Provide the [X, Y] coordinate of the cell's center where the given text is located.  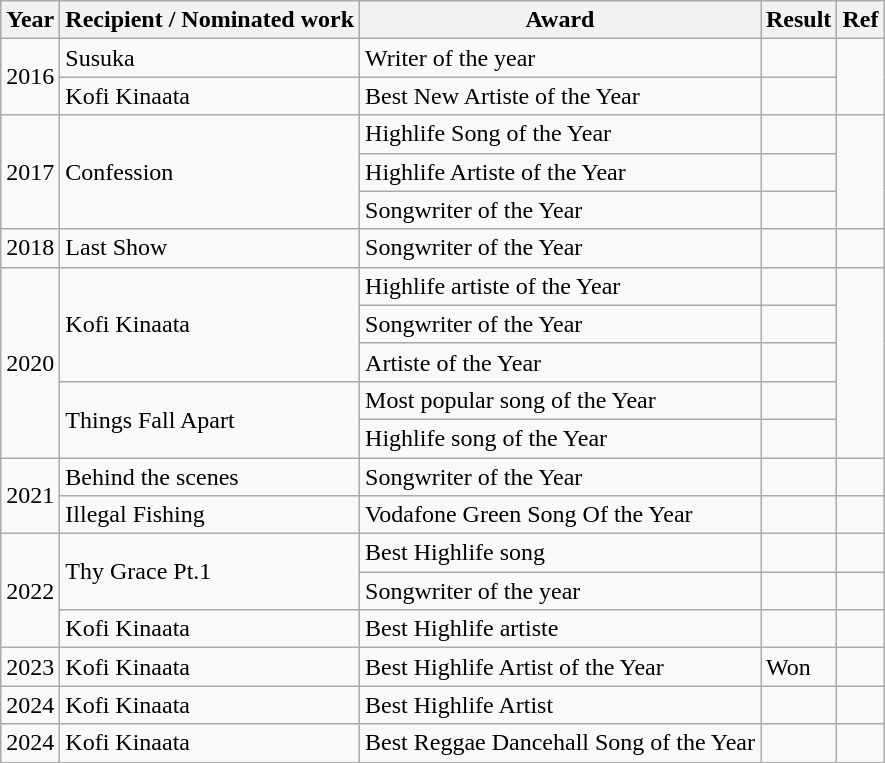
Highlife artiste of the Year [560, 286]
Result [798, 20]
Highlife Artiste of the Year [560, 172]
Things Fall Apart [210, 419]
Thy Grace Pt.1 [210, 572]
Year [30, 20]
Susuka [210, 58]
Artiste of the Year [560, 362]
Behind the scenes [210, 477]
2018 [30, 248]
Best Reggae Dancehall Song of the Year [560, 743]
Recipient / Nominated work [210, 20]
2022 [30, 591]
Best New Artiste of the Year [560, 96]
Best Highlife Artist [560, 705]
Best Highlife song [560, 553]
Last Show [210, 248]
Vodafone Green Song Of the Year [560, 515]
Confession [210, 172]
Best Highlife Artist of the Year [560, 667]
Won [798, 667]
Illegal Fishing [210, 515]
2016 [30, 77]
2021 [30, 496]
Best Highlife artiste [560, 629]
2017 [30, 172]
Highlife song of the Year [560, 438]
2023 [30, 667]
Songwriter of the year [560, 591]
Most popular song of the Year [560, 400]
Writer of the year [560, 58]
Award [560, 20]
2020 [30, 362]
Ref [860, 20]
Highlife Song of the Year [560, 134]
